Find where the given text appears and provide that cell's center as [X, Y] coordinate. 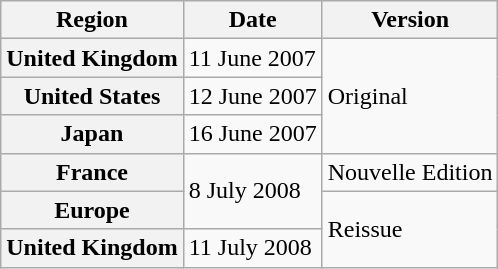
Europe [92, 210]
11 July 2008 [252, 248]
Japan [92, 134]
France [92, 172]
Nouvelle Edition [410, 172]
12 June 2007 [252, 96]
Original [410, 96]
11 June 2007 [252, 58]
Version [410, 20]
Date [252, 20]
8 July 2008 [252, 191]
16 June 2007 [252, 134]
Reissue [410, 229]
Region [92, 20]
United States [92, 96]
